Scan for the cell matching the given text and deliver its (X, Y) coordinate at center. 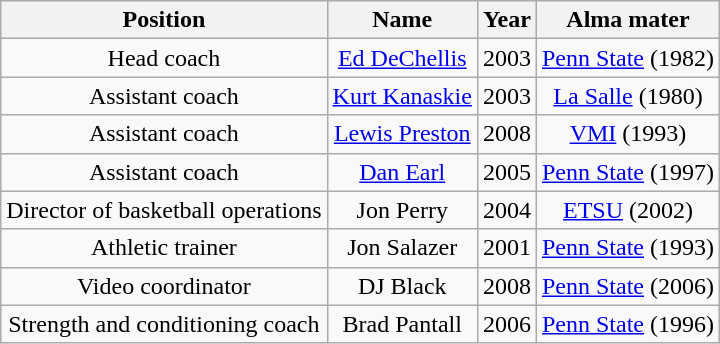
Video coordinator (164, 286)
La Salle (1980) (628, 96)
Alma mater (628, 20)
2005 (506, 172)
Jon Salazer (402, 248)
Year (506, 20)
Jon Perry (402, 210)
VMI (1993) (628, 134)
Ed DeChellis (402, 58)
Head coach (164, 58)
ETSU (2002) (628, 210)
2004 (506, 210)
2001 (506, 248)
Kurt Kanaskie (402, 96)
Brad Pantall (402, 324)
Position (164, 20)
Penn State (1996) (628, 324)
Penn State (1993) (628, 248)
Lewis Preston (402, 134)
Penn State (2006) (628, 286)
Dan Earl (402, 172)
DJ Black (402, 286)
Director of basketball operations (164, 210)
Athletic trainer (164, 248)
Name (402, 20)
2006 (506, 324)
Strength and conditioning coach (164, 324)
Penn State (1982) (628, 58)
Penn State (1997) (628, 172)
